Provide the [X, Y] coordinate of the cell's center where the given text is located.  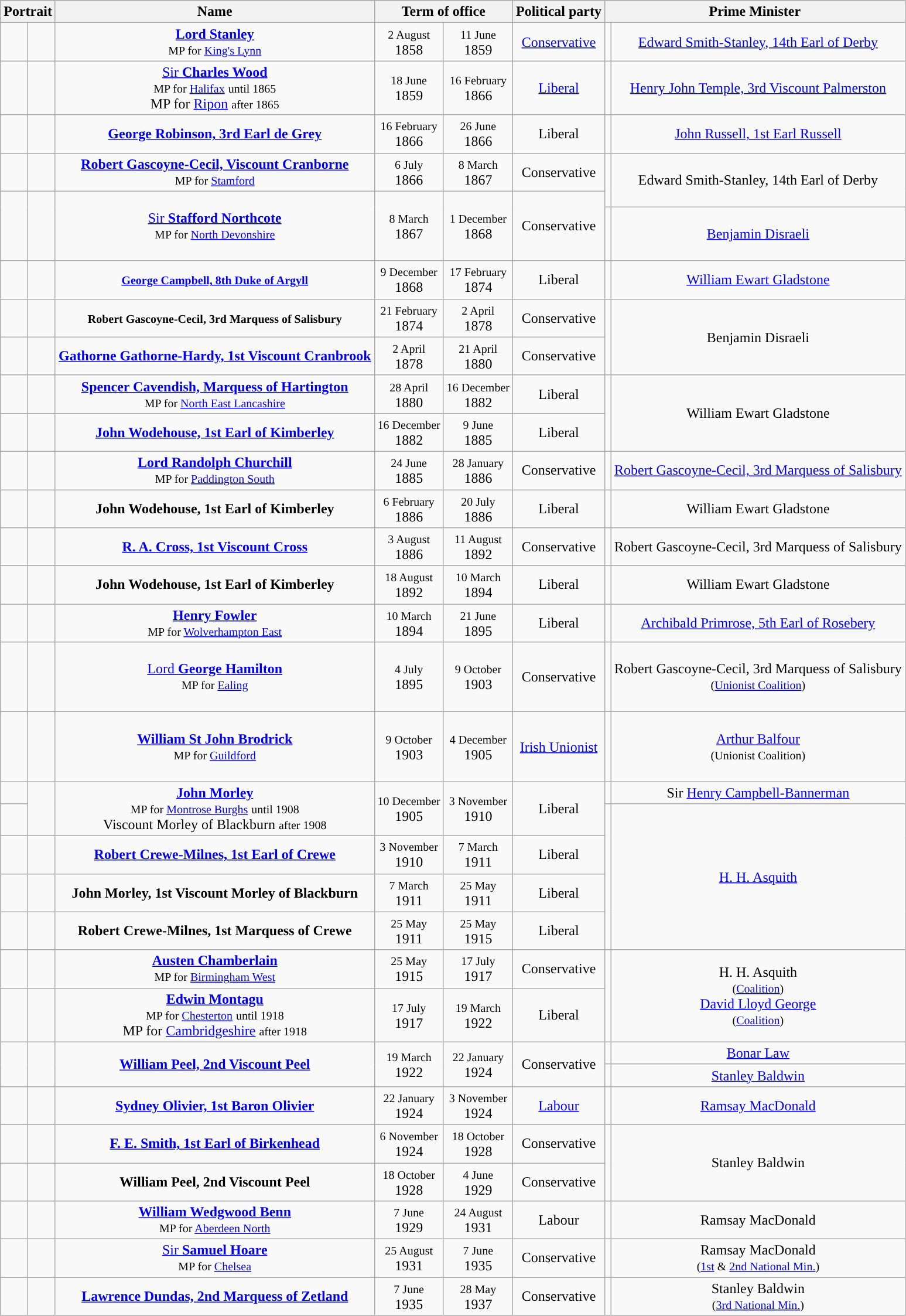
Term of office [443, 12]
9 June1885 [478, 432]
John Morley, 1st Viscount Morley of Blackburn [214, 893]
3 August1886 [409, 547]
10 December1905 [409, 809]
Sir Henry Campbell-Bannerman [758, 793]
Austen ChamberlainMP for Birmingham West [214, 969]
Henry John Temple, 3rd Viscount Palmerston [758, 88]
Lord StanleyMP for King's Lynn [214, 42]
Robert Gascoyne-Cecil, Viscount CranborneMP for Stamford [214, 172]
Sir Charles WoodMP for Halifax until 1865MP for Ripon after 1865 [214, 88]
6 November1924 [409, 1144]
Irish Unionist [559, 746]
Henry FowlerMP for Wolverhampton East [214, 623]
9 December1868 [409, 280]
Political party [559, 12]
21 June1895 [478, 623]
H. H. Asquith(Coalition)David Lloyd George(Coalition) [758, 996]
28 May1937 [478, 1296]
William St John BrodrickMP for Guildford [214, 746]
R. A. Cross, 1st Viscount Cross [214, 547]
Archibald Primrose, 5th Earl of Rosebery [758, 623]
Sir Samuel HoareMP for Chelsea [214, 1259]
Prime Minister [755, 12]
2 August1858 [409, 42]
Portrait [28, 12]
6 February1886 [409, 509]
F. E. Smith, 1st Earl of Birkenhead [214, 1144]
Arthur Balfour(Unionist Coalition) [758, 746]
Sydney Olivier, 1st Baron Olivier [214, 1105]
24 June1885 [409, 470]
17 February1874 [478, 280]
4 June1929 [478, 1181]
21 April1880 [478, 356]
6 July1866 [409, 172]
Edwin MontaguMP for Chesterton until 1918MP for Cambridgeshire after 1918 [214, 1015]
Lawrence Dundas, 2nd Marquess of Zetland [214, 1296]
H. H. Asquith [758, 877]
24 August1931 [478, 1220]
Lord Randolph ChurchillMP for Paddington South [214, 470]
William Wedgwood BennMP for Aberdeen North [214, 1220]
18 August1892 [409, 585]
18 June1859 [409, 88]
Gathorne Gathorne-Hardy, 1st Viscount Cranbrook [214, 356]
John MorleyMP for Montrose Burghs until 1908Viscount Morley of Blackburn after 1908 [214, 809]
Robert Crewe-Milnes, 1st Marquess of Crewe [214, 930]
28 April1880 [409, 394]
George Campbell, 8th Duke of Argyll [214, 280]
25 August1931 [409, 1259]
11 August1892 [478, 547]
7 June1929 [409, 1220]
Stanley Baldwin(3rd National Min.) [758, 1296]
4 December1905 [478, 746]
Robert Crewe-Milnes, 1st Earl of Crewe [214, 854]
20 July1886 [478, 509]
11 June1859 [478, 42]
Robert Gascoyne-Cecil, 3rd Marquess of Salisbury(Unionist Coalition) [758, 677]
4 July1895 [409, 677]
28 January1886 [478, 470]
John Russell, 1st Earl Russell [758, 134]
Ramsay MacDonald(1st & 2nd National Min.) [758, 1259]
3 November1924 [478, 1105]
Lord George HamiltonMP for Ealing [214, 677]
Spencer Cavendish, Marquess of HartingtonMP for North East Lancashire [214, 394]
21 February1874 [409, 318]
1 December1868 [478, 226]
Name [214, 12]
Sir Stafford NorthcoteMP for North Devonshire [214, 226]
26 June1866 [478, 134]
Bonar Law [758, 1053]
George Robinson, 3rd Earl de Grey [214, 134]
